Determine the (X, Y) coordinate at the center of the cell enclosing the given text.  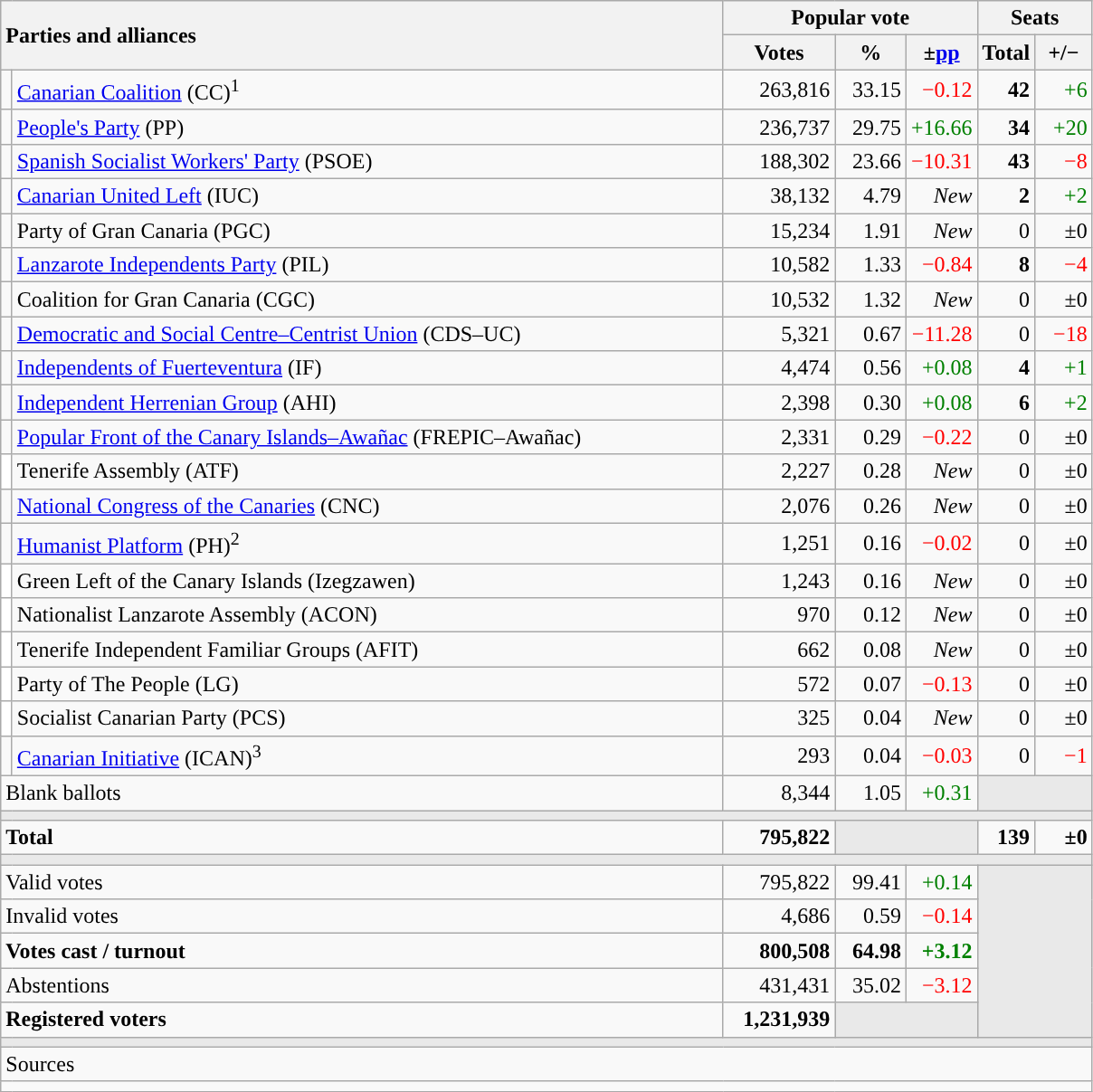
572 (779, 684)
4.79 (870, 196)
−18 (1064, 334)
2,331 (779, 437)
Humanist Platform (PH)2 (367, 543)
Socialist Canarian Party (PCS) (367, 718)
Democratic and Social Centre–Centrist Union (CDS–UC) (367, 334)
0.12 (870, 615)
−0.14 (941, 916)
+0.31 (941, 793)
2,076 (779, 506)
10,532 (779, 299)
Lanzarote Independents Party (PIL) (367, 265)
5,321 (779, 334)
0.29 (870, 437)
Canarian Initiative (ICAN)3 (367, 756)
4 (1006, 368)
38,132 (779, 196)
8 (1006, 265)
−0.13 (941, 684)
23.66 (870, 161)
Canarian United Left (IUC) (367, 196)
1.05 (870, 793)
2 (1006, 196)
Blank ballots (362, 793)
4,686 (779, 916)
139 (1006, 838)
236,737 (779, 127)
National Congress of the Canaries (CNC) (367, 506)
−3.12 (941, 985)
2,227 (779, 471)
Tenerife Independent Familiar Groups (AFIT) (367, 650)
Party of Gran Canaria (PGC) (367, 231)
1,243 (779, 581)
+1 (1064, 368)
6 (1006, 403)
Tenerife Assembly (ATF) (367, 471)
15,234 (779, 231)
−0.12 (941, 90)
35.02 (870, 985)
0.30 (870, 403)
0.28 (870, 471)
−4 (1064, 265)
Spanish Socialist Workers' Party (PSOE) (367, 161)
Invalid votes (362, 916)
293 (779, 756)
Popular vote (851, 18)
0.67 (870, 334)
Popular Front of the Canary Islands–Awañac (FREPIC–Awañac) (367, 437)
662 (779, 650)
99.41 (870, 882)
34 (1006, 127)
% (870, 52)
33.15 (870, 90)
Votes cast / turnout (362, 951)
−11.28 (941, 334)
0.08 (870, 650)
+16.66 (941, 127)
1.32 (870, 299)
Green Left of the Canary Islands (Izegzawen) (367, 581)
Abstentions (362, 985)
−1 (1064, 756)
Valid votes (362, 882)
Nationalist Lanzarote Assembly (ACON) (367, 615)
−0.84 (941, 265)
800,508 (779, 951)
Coalition for Gran Canaria (CGC) (367, 299)
−10.31 (941, 161)
−0.02 (941, 543)
People's Party (PP) (367, 127)
+/− (1064, 52)
+6 (1064, 90)
8,344 (779, 793)
Party of The People (LG) (367, 684)
Registered voters (362, 1020)
+20 (1064, 127)
42 (1006, 90)
1.91 (870, 231)
Sources (546, 1064)
431,431 (779, 985)
0.59 (870, 916)
+3.12 (941, 951)
1,251 (779, 543)
0.26 (870, 506)
Independents of Fuerteventura (IF) (367, 368)
±pp (941, 52)
−0.03 (941, 756)
43 (1006, 161)
Parties and alliances (362, 35)
29.75 (870, 127)
0.56 (870, 368)
10,582 (779, 265)
263,816 (779, 90)
0.07 (870, 684)
1,231,939 (779, 1020)
−8 (1064, 161)
Independent Herrenian Group (AHI) (367, 403)
Seats (1035, 18)
2,398 (779, 403)
+0.14 (941, 882)
325 (779, 718)
−0.22 (941, 437)
188,302 (779, 161)
Votes (779, 52)
64.98 (870, 951)
Canarian Coalition (CC)1 (367, 90)
4,474 (779, 368)
1.33 (870, 265)
970 (779, 615)
